Locate the cell with the specified text and output its (x, y) center coordinate. 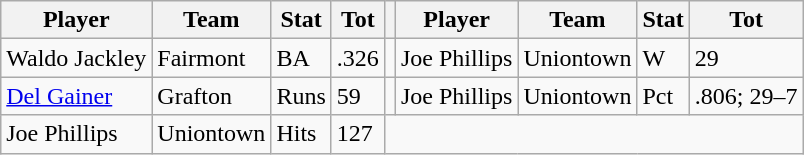
29 (746, 58)
127 (358, 134)
Runs (301, 96)
W (663, 58)
Grafton (212, 96)
.326 (358, 58)
59 (358, 96)
.806; 29–7 (746, 96)
Fairmont (212, 58)
Del Gainer (76, 96)
Hits (301, 134)
Pct (663, 96)
BA (301, 58)
Waldo Jackley (76, 58)
